Pinpoint the cell where the given text exists, returning its (x, y) midpoint coordinate. 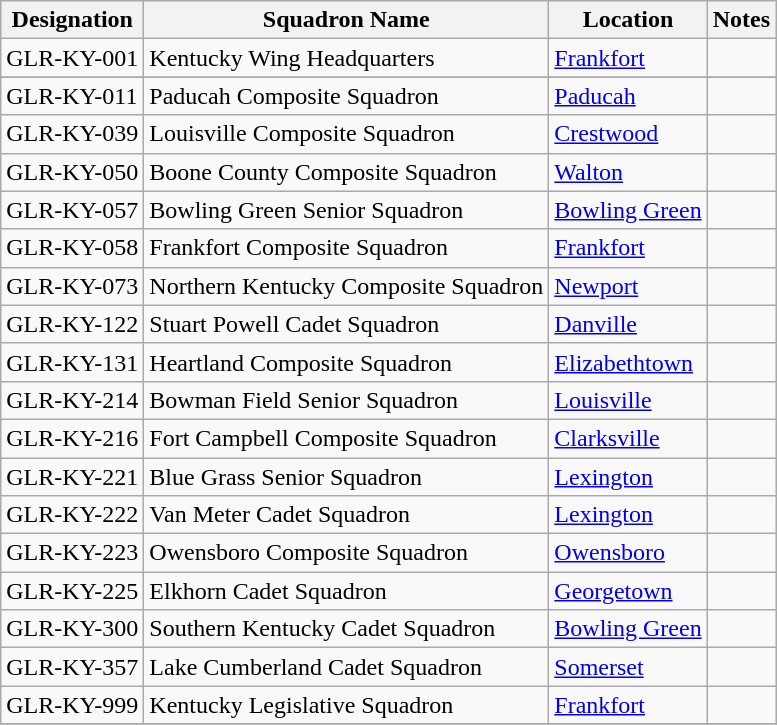
Notes (741, 20)
Somerset (628, 667)
Louisville (628, 400)
Heartland Composite Squadron (346, 362)
GLR-KY-222 (72, 515)
GLR-KY-225 (72, 591)
Fort Campbell Composite Squadron (346, 438)
GLR-KY-001 (72, 58)
Elizabethtown (628, 362)
Georgetown (628, 591)
Blue Grass Senior Squadron (346, 477)
Frankfort Composite Squadron (346, 248)
Newport (628, 286)
GLR-KY-214 (72, 400)
GLR-KY-011 (72, 96)
Southern Kentucky Cadet Squadron (346, 629)
Designation (72, 20)
Bowman Field Senior Squadron (346, 400)
GLR-KY-073 (72, 286)
Walton (628, 172)
GLR-KY-058 (72, 248)
Northern Kentucky Composite Squadron (346, 286)
Lake Cumberland Cadet Squadron (346, 667)
Louisville Composite Squadron (346, 134)
Owensboro (628, 553)
Location (628, 20)
GLR-KY-122 (72, 324)
Paducah (628, 96)
Kentucky Wing Headquarters (346, 58)
Clarksville (628, 438)
Bowling Green Senior Squadron (346, 210)
GLR-KY-221 (72, 477)
Kentucky Legislative Squadron (346, 705)
Danville (628, 324)
GLR-KY-999 (72, 705)
Crestwood (628, 134)
Squadron Name (346, 20)
Owensboro Composite Squadron (346, 553)
Boone County Composite Squadron (346, 172)
Van Meter Cadet Squadron (346, 515)
GLR-KY-039 (72, 134)
GLR-KY-216 (72, 438)
Elkhorn Cadet Squadron (346, 591)
GLR-KY-223 (72, 553)
GLR-KY-131 (72, 362)
GLR-KY-057 (72, 210)
Paducah Composite Squadron (346, 96)
Stuart Powell Cadet Squadron (346, 324)
GLR-KY-050 (72, 172)
GLR-KY-357 (72, 667)
GLR-KY-300 (72, 629)
